For the text-containing cell, return its midpoint in [X, Y] coordinate format. 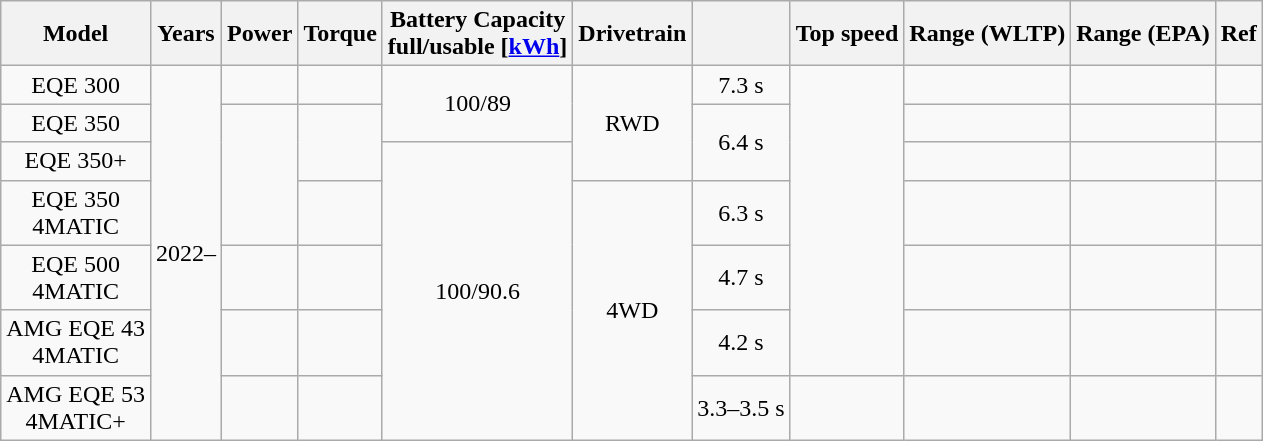
Range (EPA) [1144, 34]
4.7 s [741, 278]
Model [76, 34]
3.3–3.5 s [741, 408]
EQE 350+ [76, 161]
EQE 350 [76, 123]
RWD [632, 123]
EQE 300 [76, 85]
Top speed [847, 34]
Ref [1238, 34]
Battery Capacityfull/usable [kWh] [477, 34]
100/90.6 [477, 291]
Drivetrain [632, 34]
Years [186, 34]
2022– [186, 253]
AMG EQE 43 4MATIC [76, 342]
6.4 s [741, 142]
Power [260, 34]
4WD [632, 310]
6.3 s [741, 212]
Range (WLTP) [988, 34]
EQE 3504MATIC [76, 212]
7.3 s [741, 85]
4.2 s [741, 342]
AMG EQE 53 4MATIC+ [76, 408]
100/89 [477, 104]
EQE 5004MATIC [76, 278]
Torque [340, 34]
